Detect which cell encompasses the target text, then output its (x, y) center coordinate. 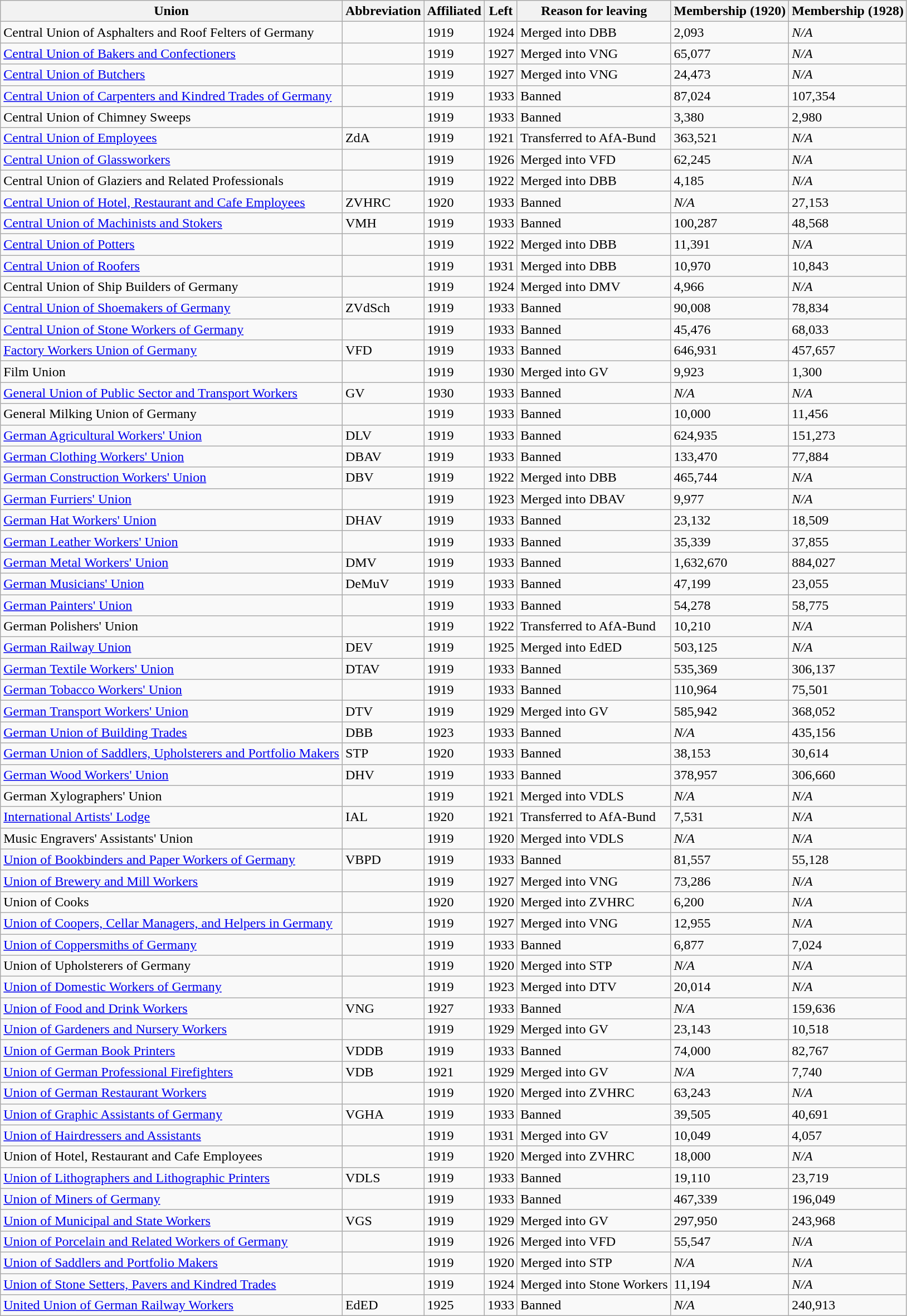
7,531 (730, 817)
47,199 (730, 584)
45,476 (730, 329)
306,137 (848, 669)
DBV (383, 478)
7,024 (848, 945)
11,456 (848, 414)
6,877 (730, 945)
107,354 (848, 96)
87,024 (730, 96)
23,132 (730, 520)
Central Union of Stone Workers of Germany (172, 329)
11,194 (730, 1284)
457,657 (848, 351)
465,744 (730, 478)
VBPD (383, 859)
Union of Porcelain and Related Workers of Germany (172, 1241)
74,000 (730, 1051)
503,125 (730, 648)
159,636 (848, 1008)
VFD (383, 351)
Union of Domestic Workers of Germany (172, 987)
535,369 (730, 669)
Union of Upholsterers of Germany (172, 966)
75,501 (848, 690)
Central Union of Hotel, Restaurant and Cafe Employees (172, 202)
German Tobacco Workers' Union (172, 690)
10,210 (730, 627)
90,008 (730, 308)
DBB (383, 732)
Central Union of Carpenters and Kindred Trades of Germany (172, 96)
306,660 (848, 775)
DTV (383, 711)
General Union of Public Sector and Transport Workers (172, 393)
4,966 (730, 287)
363,521 (730, 138)
Union of Brewery and Mill Workers (172, 881)
General Milking Union of Germany (172, 414)
18,000 (730, 1157)
VNG (383, 1008)
German Xylographers' Union (172, 796)
10,518 (848, 1030)
4,057 (848, 1135)
Central Union of Glassworkers (172, 159)
1,632,670 (730, 562)
9,923 (730, 372)
73,286 (730, 881)
54,278 (730, 605)
2,093 (730, 32)
Merged into Stone Workers (594, 1284)
Union of Coppersmiths of Germany (172, 945)
Union of German Professional Firefighters (172, 1072)
Reason for leaving (594, 11)
Abbreviation (383, 11)
German Union of Building Trades (172, 732)
55,547 (730, 1241)
63,243 (730, 1093)
ZdA (383, 138)
German Polishers' Union (172, 627)
23,719 (848, 1178)
7,740 (848, 1072)
467,339 (730, 1199)
18,509 (848, 520)
62,245 (730, 159)
German Agricultural Workers' Union (172, 435)
3,380 (730, 117)
ZVHRC (383, 202)
23,055 (848, 584)
884,027 (848, 562)
11,391 (730, 244)
Central Union of Shoemakers of Germany (172, 308)
27,153 (848, 202)
368,052 (848, 711)
82,767 (848, 1051)
Merged into DTV (594, 987)
Central Union of Potters (172, 244)
Union of Food and Drink Workers (172, 1008)
24,473 (730, 75)
65,077 (730, 54)
VGS (383, 1220)
VGHA (383, 1114)
VDB (383, 1072)
133,470 (730, 457)
Central Union of Chimney Sweeps (172, 117)
100,287 (730, 223)
1,300 (848, 372)
German Hat Workers' Union (172, 520)
20,014 (730, 987)
9,977 (730, 499)
30,614 (848, 754)
38,153 (730, 754)
10,000 (730, 414)
Union of Saddlers and Portfolio Makers (172, 1262)
German Leather Workers' Union (172, 541)
39,505 (730, 1114)
378,957 (730, 775)
110,964 (730, 690)
Membership (1920) (730, 11)
German Metal Workers' Union (172, 562)
Film Union (172, 372)
Union of Bookbinders and Paper Workers of Germany (172, 859)
Central Union of Machinists and Stokers (172, 223)
12,955 (730, 923)
243,968 (848, 1220)
240,913 (848, 1305)
55,128 (848, 859)
48,568 (848, 223)
Central Union of Glaziers and Related Professionals (172, 181)
German Union of Saddlers, Upholsterers and Portfolio Makers (172, 754)
Union of German Restaurant Workers (172, 1093)
23,143 (730, 1030)
4,185 (730, 181)
297,950 (730, 1220)
Union of Miners of Germany (172, 1199)
GV (383, 393)
United Union of German Railway Workers (172, 1305)
German Railway Union (172, 648)
10,843 (848, 266)
Central Union of Employees (172, 138)
German Construction Workers' Union (172, 478)
151,273 (848, 435)
IAL (383, 817)
German Textile Workers' Union (172, 669)
Merged into EdED (594, 648)
Union of Hotel, Restaurant and Cafe Employees (172, 1157)
Union of Hairdressers and Assistants (172, 1135)
Union of Gardeners and Nursery Workers (172, 1030)
58,775 (848, 605)
624,935 (730, 435)
ZVdSch (383, 308)
German Clothing Workers' Union (172, 457)
35,339 (730, 541)
10,049 (730, 1135)
DMV (383, 562)
Union of Stone Setters, Pavers and Kindred Trades (172, 1284)
STP (383, 754)
VDLS (383, 1178)
DBAV (383, 457)
196,049 (848, 1199)
Union of Municipal and State Workers (172, 1220)
68,033 (848, 329)
Central Union of Roofers (172, 266)
Factory Workers Union of Germany (172, 351)
Union of Graphic Assistants of Germany (172, 1114)
2,980 (848, 117)
Union of Lithographers and Lithographic Printers (172, 1178)
Central Union of Asphalters and Roof Felters of Germany (172, 32)
German Furriers' Union (172, 499)
DEV (383, 648)
German Painters' Union (172, 605)
German Wood Workers' Union (172, 775)
VMH (383, 223)
Union (172, 11)
435,156 (848, 732)
Membership (1928) (848, 11)
78,834 (848, 308)
DHV (383, 775)
Central Union of Bakers and Confectioners (172, 54)
585,942 (730, 711)
10,970 (730, 266)
Merged into DMV (594, 287)
DLV (383, 435)
Union of Cooks (172, 902)
Left (500, 11)
40,691 (848, 1114)
VDDB (383, 1051)
77,884 (848, 457)
DTAV (383, 669)
DeMuV (383, 584)
DHAV (383, 520)
81,557 (730, 859)
Music Engravers' Assistants' Union (172, 838)
Union of German Book Printers (172, 1051)
Central Union of Ship Builders of Germany (172, 287)
Union of Coopers, Cellar Managers, and Helpers in Germany (172, 923)
Affiliated (454, 11)
EdED (383, 1305)
Central Union of Butchers (172, 75)
19,110 (730, 1178)
International Artists' Lodge (172, 817)
German Transport Workers' Union (172, 711)
646,931 (730, 351)
German Musicians' Union (172, 584)
37,855 (848, 541)
6,200 (730, 902)
Merged into DBAV (594, 499)
